Pinpoint the cell where the given text exists, returning its (x, y) midpoint coordinate. 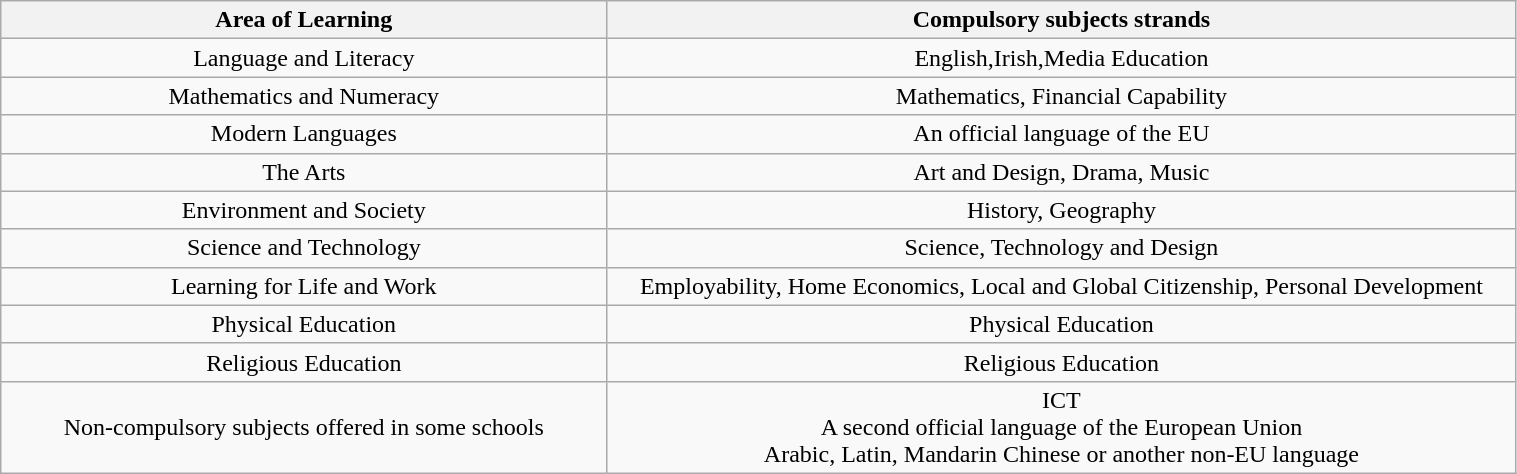
Learning for Life and Work (304, 286)
Employability, Home Economics, Local and Global Citizenship, Personal Development (1062, 286)
Language and Literacy (304, 58)
An official language of the EU (1062, 134)
Non-compulsory subjects offered in some schools (304, 427)
Art and Design, Drama, Music (1062, 172)
Compulsory subjects strands (1062, 20)
Mathematics and Numeracy (304, 96)
Modern Languages (304, 134)
Area of Learning (304, 20)
Mathematics, Financial Capability (1062, 96)
ICTA second official language of the European UnionArabic, Latin, Mandarin Chinese or another non-EU language (1062, 427)
Science, Technology and Design (1062, 248)
Environment and Society (304, 210)
Science and Technology (304, 248)
English,Irish,Media Education (1062, 58)
The Arts (304, 172)
History, Geography (1062, 210)
